From the cell containing the given text, extract its center point as (X, Y) coordinate. 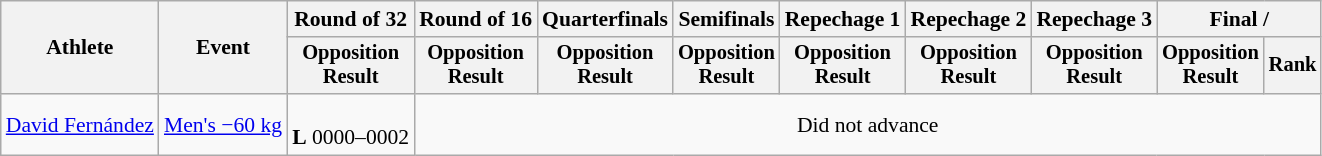
L 0000–0002 (350, 124)
Final / (1239, 19)
Men's −60 kg (223, 124)
Semifinals (726, 19)
Did not advance (868, 124)
Repechage 2 (968, 19)
David Fernández (80, 124)
Event (223, 48)
Repechage 3 (1094, 19)
Rank (1293, 66)
Round of 32 (350, 19)
Round of 16 (476, 19)
Repechage 1 (843, 19)
Quarterfinals (605, 19)
Athlete (80, 48)
